Extract the [x, y] coordinate from the center of the cell holding the provided text.  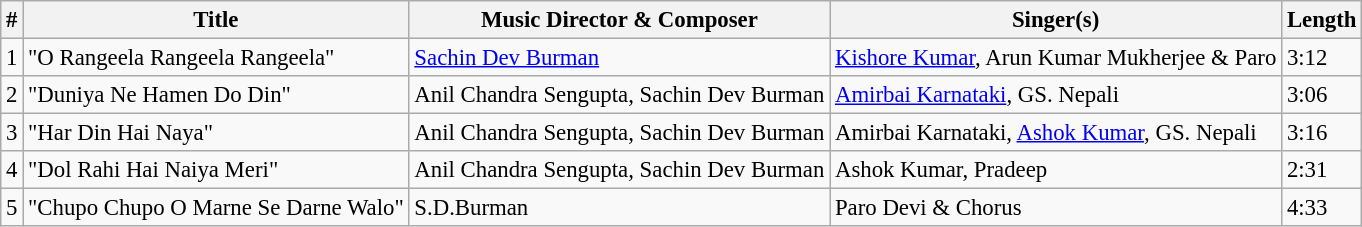
4 [12, 170]
"Chupo Chupo O Marne Se Darne Walo" [216, 208]
5 [12, 208]
3:16 [1322, 133]
Ashok Kumar, Pradeep [1056, 170]
Singer(s) [1056, 20]
"Duniya Ne Hamen Do Din" [216, 95]
Title [216, 20]
Kishore Kumar, Arun Kumar Mukherjee & Paro [1056, 58]
4:33 [1322, 208]
Paro Devi & Chorus [1056, 208]
"Dol Rahi Hai Naiya Meri" [216, 170]
2 [12, 95]
Amirbai Karnataki, GS. Nepali [1056, 95]
S.D.Burman [620, 208]
3:12 [1322, 58]
Music Director & Composer [620, 20]
Sachin Dev Burman [620, 58]
Length [1322, 20]
"O Rangeela Rangeela Rangeela" [216, 58]
2:31 [1322, 170]
3:06 [1322, 95]
Amirbai Karnataki, Ashok Kumar, GS. Nepali [1056, 133]
1 [12, 58]
# [12, 20]
"Har Din Hai Naya" [216, 133]
3 [12, 133]
